Determine the [X, Y] coordinate at the center of the cell enclosing the given text.  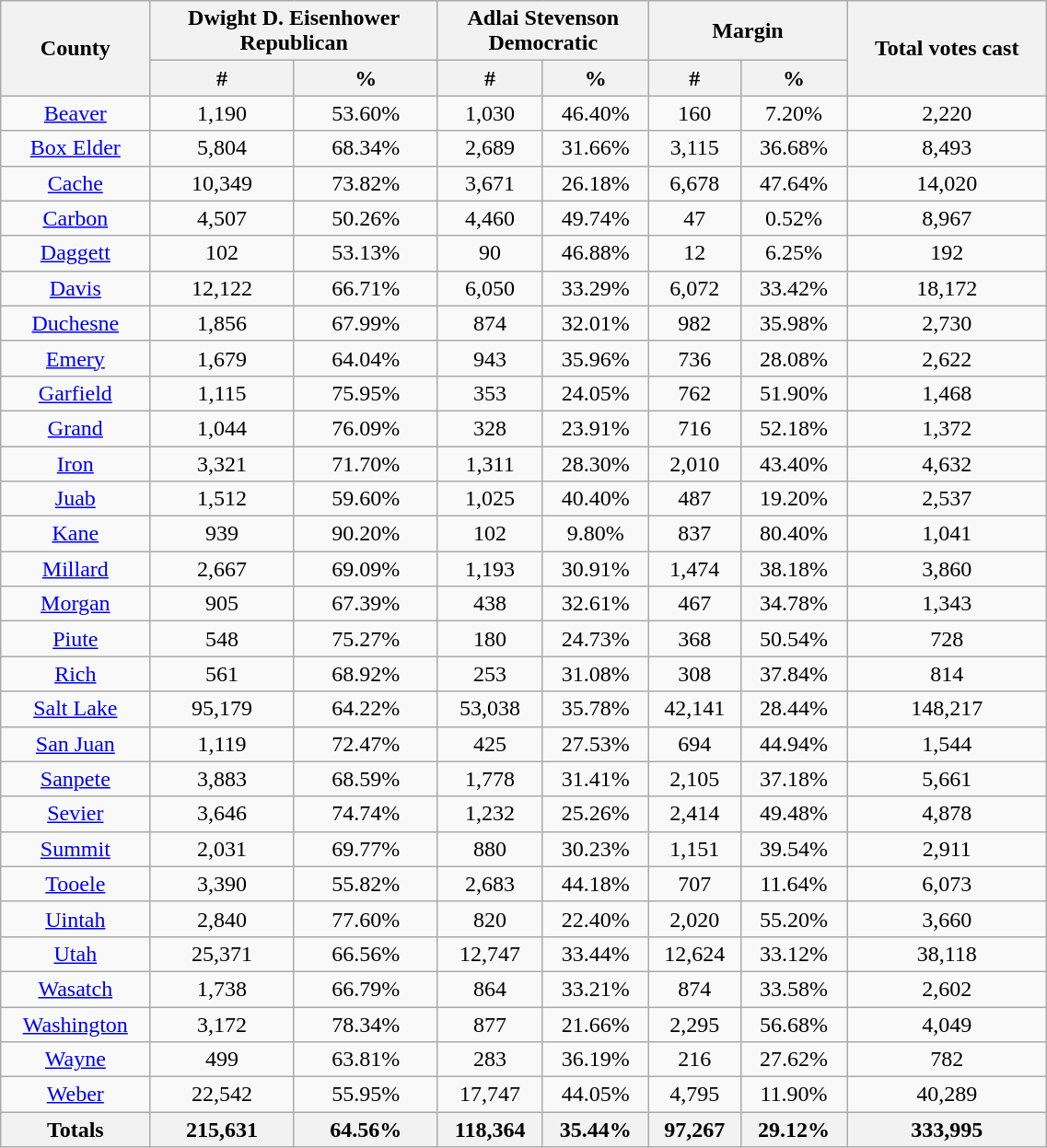
487 [694, 499]
1,030 [490, 113]
75.95% [366, 393]
192 [947, 253]
2,220 [947, 113]
52.18% [794, 428]
Carbon [76, 218]
33.21% [595, 989]
28.44% [794, 709]
32.01% [595, 323]
3,671 [490, 183]
24.73% [595, 639]
728 [947, 639]
2,602 [947, 989]
Uintah [76, 919]
22.40% [595, 919]
716 [694, 428]
67.39% [366, 604]
762 [694, 393]
6,050 [490, 288]
Sevier [76, 814]
820 [490, 919]
31.08% [595, 674]
814 [947, 674]
66.56% [366, 954]
499 [222, 1060]
38.18% [794, 569]
Salt Lake [76, 709]
55.82% [366, 884]
33.58% [794, 989]
55.20% [794, 919]
Tooele [76, 884]
1,679 [222, 358]
44.18% [595, 884]
2,683 [490, 884]
215,631 [222, 1130]
0.52% [794, 218]
4,795 [694, 1095]
4,049 [947, 1025]
333,995 [947, 1130]
1,738 [222, 989]
Sanpete [76, 779]
Utah [76, 954]
66.71% [366, 288]
43.40% [794, 463]
26.18% [595, 183]
548 [222, 639]
12,122 [222, 288]
1,151 [694, 849]
939 [222, 534]
Dwight D. EisenhowerRepublican [294, 31]
36.68% [794, 148]
1,544 [947, 744]
51.90% [794, 393]
148,217 [947, 709]
864 [490, 989]
Iron [76, 463]
67.99% [366, 323]
328 [490, 428]
53.60% [366, 113]
2,537 [947, 499]
1,115 [222, 393]
74.74% [366, 814]
8,493 [947, 148]
1,193 [490, 569]
2,840 [222, 919]
64.22% [366, 709]
10,349 [222, 183]
8,967 [947, 218]
17,747 [490, 1095]
77.60% [366, 919]
23.91% [595, 428]
1,372 [947, 428]
55.95% [366, 1095]
438 [490, 604]
4,632 [947, 463]
943 [490, 358]
2,105 [694, 779]
6.25% [794, 253]
34.78% [794, 604]
1,778 [490, 779]
Duchesne [76, 323]
53,038 [490, 709]
Daggett [76, 253]
3,660 [947, 919]
27.53% [595, 744]
36.19% [595, 1060]
12 [694, 253]
905 [222, 604]
877 [490, 1025]
44.94% [794, 744]
11.90% [794, 1095]
1,190 [222, 113]
40,289 [947, 1095]
837 [694, 534]
1,512 [222, 499]
47 [694, 218]
Piute [76, 639]
Box Elder [76, 148]
35.98% [794, 323]
3,321 [222, 463]
32.61% [595, 604]
53.13% [366, 253]
Summit [76, 849]
69.77% [366, 849]
95,179 [222, 709]
4,460 [490, 218]
35.96% [595, 358]
Adlai StevensonDemocratic [543, 31]
782 [947, 1060]
14,020 [947, 183]
736 [694, 358]
Totals [76, 1130]
2,911 [947, 849]
6,072 [694, 288]
Morgan [76, 604]
6,073 [947, 884]
1,041 [947, 534]
467 [694, 604]
216 [694, 1060]
4,507 [222, 218]
64.56% [366, 1130]
63.81% [366, 1060]
1,044 [222, 428]
Washington [76, 1025]
1,856 [222, 323]
3,115 [694, 148]
3,883 [222, 779]
12,624 [694, 954]
76.09% [366, 428]
694 [694, 744]
56.68% [794, 1025]
Juab [76, 499]
78.34% [366, 1025]
2,010 [694, 463]
308 [694, 674]
37.84% [794, 674]
353 [490, 393]
2,414 [694, 814]
69.09% [366, 569]
3,390 [222, 884]
25,371 [222, 954]
12,747 [490, 954]
33.29% [595, 288]
4,878 [947, 814]
253 [490, 674]
33.44% [595, 954]
1,474 [694, 569]
County [76, 48]
880 [490, 849]
28.08% [794, 358]
7.20% [794, 113]
21.66% [595, 1025]
2,730 [947, 323]
38,118 [947, 954]
75.27% [366, 639]
19.20% [794, 499]
11.64% [794, 884]
5,804 [222, 148]
18,172 [947, 288]
561 [222, 674]
59.60% [366, 499]
39.54% [794, 849]
2,667 [222, 569]
Wayne [76, 1060]
47.64% [794, 183]
1,119 [222, 744]
Margin [748, 31]
Beaver [76, 113]
44.05% [595, 1095]
9.80% [595, 534]
27.62% [794, 1060]
31.66% [595, 148]
64.04% [366, 358]
Cache [76, 183]
2,020 [694, 919]
49.48% [794, 814]
42,141 [694, 709]
22,542 [222, 1095]
2,295 [694, 1025]
33.12% [794, 954]
35.78% [595, 709]
33.42% [794, 288]
97,267 [694, 1130]
Kane [76, 534]
90 [490, 253]
982 [694, 323]
2,689 [490, 148]
Total votes cast [947, 48]
6,678 [694, 183]
Millard [76, 569]
Garfield [76, 393]
35.44% [595, 1130]
50.26% [366, 218]
28.30% [595, 463]
Davis [76, 288]
46.88% [595, 253]
1,343 [947, 604]
50.54% [794, 639]
425 [490, 744]
46.40% [595, 113]
Weber [76, 1095]
180 [490, 639]
24.05% [595, 393]
283 [490, 1060]
68.92% [366, 674]
30.91% [595, 569]
3,646 [222, 814]
Rich [76, 674]
90.20% [366, 534]
368 [694, 639]
31.41% [595, 779]
Emery [76, 358]
San Juan [76, 744]
1,232 [490, 814]
68.59% [366, 779]
5,661 [947, 779]
68.34% [366, 148]
Wasatch [76, 989]
37.18% [794, 779]
29.12% [794, 1130]
2,622 [947, 358]
118,364 [490, 1130]
1,025 [490, 499]
25.26% [595, 814]
49.74% [595, 218]
71.70% [366, 463]
160 [694, 113]
Grand [76, 428]
66.79% [366, 989]
1,468 [947, 393]
3,860 [947, 569]
1,311 [490, 463]
2,031 [222, 849]
73.82% [366, 183]
80.40% [794, 534]
707 [694, 884]
40.40% [595, 499]
72.47% [366, 744]
30.23% [595, 849]
3,172 [222, 1025]
